Provide the [X, Y] coordinate of the cell's center where the given text is located.  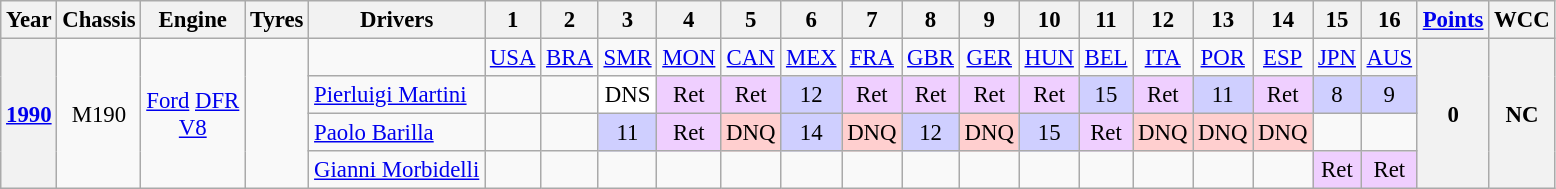
Drivers [397, 20]
GBR [930, 58]
SMR [628, 58]
FRA [872, 58]
Points [1452, 20]
13 [1223, 20]
Ford DFRV8 [193, 114]
5 [751, 20]
Pierluigi Martini [397, 95]
POR [1223, 58]
CAN [751, 58]
Tyres [277, 20]
BRA [570, 58]
WCC [1522, 20]
2 [570, 20]
BEL [1106, 58]
USA [513, 58]
MEX [812, 58]
0 [1452, 114]
Paolo Barilla [397, 133]
1990 [29, 114]
NC [1522, 114]
ESP [1283, 58]
JPN [1338, 58]
MON [689, 58]
1 [513, 20]
16 [1389, 20]
Year [29, 20]
ITA [1163, 58]
Engine [193, 20]
7 [872, 20]
10 [1049, 20]
Gianni Morbidelli [397, 170]
HUN [1049, 58]
M190 [99, 114]
3 [628, 20]
GER [989, 58]
Chassis [99, 20]
AUS [1389, 58]
6 [812, 20]
4 [689, 20]
DNS [628, 95]
